Return the [x, y] coordinate for the center point of the cell that contains the specified text.  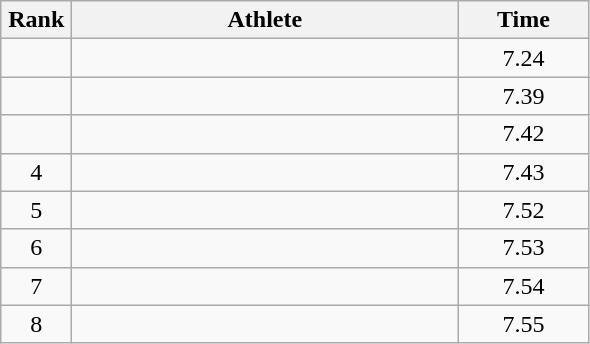
Athlete [265, 20]
7.39 [524, 96]
4 [36, 172]
Time [524, 20]
8 [36, 324]
7.55 [524, 324]
7.43 [524, 172]
7 [36, 286]
7.24 [524, 58]
6 [36, 248]
5 [36, 210]
7.52 [524, 210]
7.42 [524, 134]
7.54 [524, 286]
Rank [36, 20]
7.53 [524, 248]
